Determine the [x, y] coordinate at the center of the cell enclosing the given text.  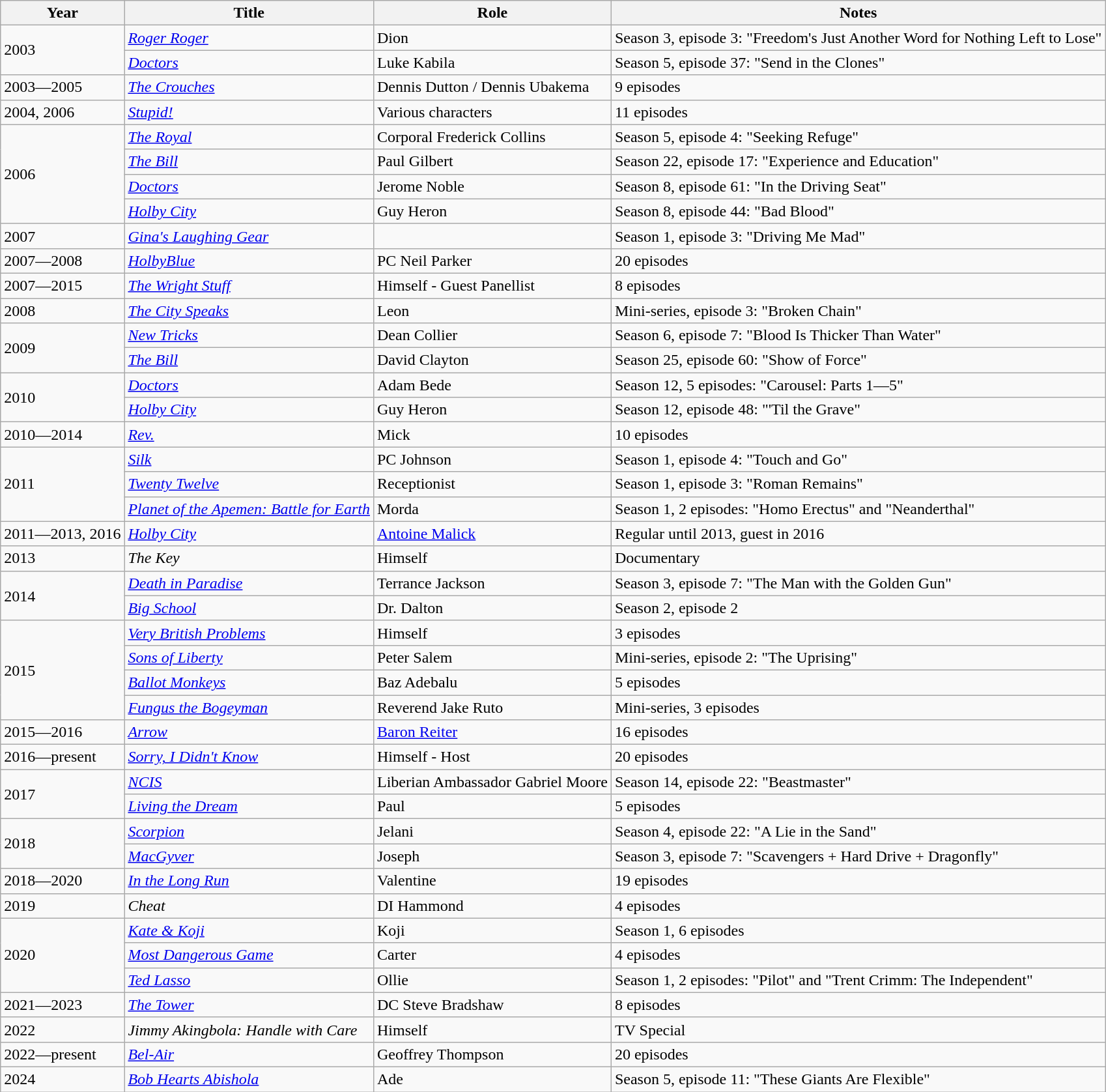
Terrance Jackson [492, 583]
10 episodes [858, 435]
Jimmy Akingbola: Handle with Care [249, 1029]
Season 8, episode 61: "In the Driving Seat" [858, 186]
Mini-series, episode 3: "Broken Chain" [858, 311]
Baz Adebalu [492, 682]
Season 5, episode 37: "Send in the Clones" [858, 63]
2018—2020 [63, 881]
The Wright Stuff [249, 285]
2015—2016 [63, 732]
2007—2015 [63, 285]
The Royal [249, 137]
Notes [858, 13]
Jerome Noble [492, 186]
Death in Paradise [249, 583]
2020 [63, 955]
2015 [63, 670]
Liberian Ambassador Gabriel Moore [492, 782]
Season 1, 2 episodes: "Homo Erectus" and "Neanderthal" [858, 509]
Season 1, 6 episodes [858, 930]
Dean Collier [492, 336]
2021—2023 [63, 1005]
Big School [249, 608]
Season 2, episode 2 [858, 608]
2014 [63, 596]
Paul [492, 807]
Paul Gilbert [492, 162]
2010 [63, 397]
Adam Bede [492, 385]
Mick [492, 435]
Morda [492, 509]
9 episodes [858, 87]
Scorpion [249, 831]
Kate & Koji [249, 930]
Geoffrey Thompson [492, 1054]
Jelani [492, 831]
Joseph [492, 856]
TV Special [858, 1029]
Peter Salem [492, 657]
2003 [63, 50]
Ollie [492, 980]
In the Long Run [249, 881]
Season 12, 5 episodes: "Carousel: Parts 1—5" [858, 385]
Ted Lasso [249, 980]
Ade [492, 1079]
Mini-series, episode 2: "The Uprising" [858, 657]
Regular until 2013, guest in 2016 [858, 534]
Various characters [492, 112]
Year [63, 13]
Fungus the Bogeyman [249, 707]
Season 3, episode 3: "Freedom's Just Another Word for Nothing Left to Lose" [858, 38]
19 episodes [858, 881]
Season 3, episode 7: "The Man with the Golden Gun" [858, 583]
Season 25, episode 60: "Show of Force" [858, 360]
Twenty Twelve [249, 484]
Dennis Dutton / Dennis Ubakema [492, 87]
Reverend Jake Ruto [492, 707]
2024 [63, 1079]
Season 6, episode 7: "Blood Is Thicker Than Water" [858, 336]
2003—2005 [63, 87]
Documentary [858, 558]
16 episodes [858, 732]
2013 [63, 558]
2018 [63, 844]
Mini-series, 3 episodes [858, 707]
Bel-Air [249, 1054]
Season 4, episode 22: "A Lie in the Sand" [858, 831]
Bob Hearts Abishola [249, 1079]
2007 [63, 236]
Title [249, 13]
Koji [492, 930]
DC Steve Bradshaw [492, 1005]
2006 [63, 174]
DI Hammond [492, 906]
Rev. [249, 435]
Gina's Laughing Gear [249, 236]
Season 8, episode 44: "Bad Blood" [858, 211]
2019 [63, 906]
Dion [492, 38]
2017 [63, 794]
Stupid! [249, 112]
Roger Roger [249, 38]
Corporal Frederick Collins [492, 137]
Dr. Dalton [492, 608]
New Tricks [249, 336]
PC Johnson [492, 459]
Season 12, episode 48: "'Til the Grave" [858, 410]
Role [492, 13]
2007—2008 [63, 261]
3 episodes [858, 633]
Valentine [492, 881]
Luke Kabila [492, 63]
Planet of the Apemen: Battle for Earth [249, 509]
11 episodes [858, 112]
Cheat [249, 906]
2004, 2006 [63, 112]
David Clayton [492, 360]
Season 3, episode 7: "Scavengers + Hard Drive + Dragonfly" [858, 856]
HolbyBlue [249, 261]
Receptionist [492, 484]
2009 [63, 348]
Sorry, I Didn't Know [249, 757]
2016—present [63, 757]
Very British Problems [249, 633]
Season 5, episode 4: "Seeking Refuge" [858, 137]
NCIS [249, 782]
Ballot Monkeys [249, 682]
The Tower [249, 1005]
2011—2013, 2016 [63, 534]
PC Neil Parker [492, 261]
Season 5, episode 11: "These Giants Are Flexible" [858, 1079]
MacGyver [249, 856]
The Key [249, 558]
Season 1, episode 4: "Touch and Go" [858, 459]
Sons of Liberty [249, 657]
The Crouches [249, 87]
Carter [492, 955]
2008 [63, 311]
Leon [492, 311]
Himself - Host [492, 757]
Silk [249, 459]
Season 14, episode 22: "Beastmaster" [858, 782]
Season 1, episode 3: "Roman Remains" [858, 484]
Season 1, episode 3: "Driving Me Mad" [858, 236]
The City Speaks [249, 311]
2010—2014 [63, 435]
2022 [63, 1029]
Himself - Guest Panellist [492, 285]
Arrow [249, 732]
Season 1, 2 episodes: "Pilot" and "Trent Crimm: The Independent" [858, 980]
Antoine Malick [492, 534]
Season 22, episode 17: "Experience and Education" [858, 162]
2022—present [63, 1054]
Living the Dream [249, 807]
Baron Reiter [492, 732]
Most Dangerous Game [249, 955]
2011 [63, 484]
